Identify which cell holds the provided text, then report its [x, y] central coordinate. 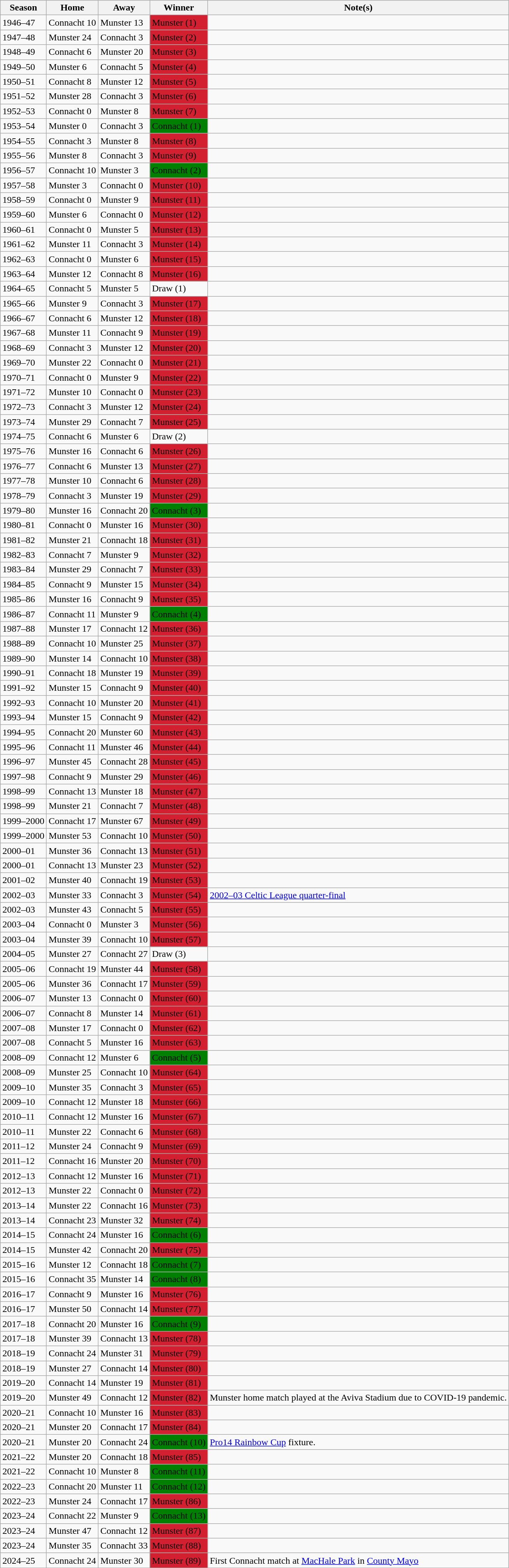
1965–66 [23, 303]
1956–57 [23, 170]
Munster (38) [179, 659]
1954–55 [23, 141]
Connacht 23 [72, 1220]
1980–81 [23, 525]
1984–85 [23, 584]
1972–73 [23, 407]
Munster (4) [179, 67]
Munster (85) [179, 1457]
Munster (27) [179, 466]
Munster (30) [179, 525]
1975–76 [23, 451]
Munster 28 [72, 96]
Munster (41) [179, 703]
Munster (20) [179, 348]
Munster (46) [179, 777]
1950–51 [23, 82]
1946–47 [23, 23]
1969–70 [23, 362]
Munster (73) [179, 1206]
Munster (43) [179, 732]
1990–91 [23, 673]
Munster (33) [179, 570]
1951–52 [23, 96]
Connacht 33 [124, 1545]
Draw (3) [179, 954]
Munster (72) [179, 1191]
Munster 49 [72, 1398]
Munster (10) [179, 185]
Connacht (1) [179, 126]
Munster (16) [179, 274]
1971–72 [23, 392]
Munster (19) [179, 333]
Munster (18) [179, 318]
1953–54 [23, 126]
Munster (52) [179, 865]
Munster (51) [179, 850]
Connacht 27 [124, 954]
1957–58 [23, 185]
Munster (81) [179, 1383]
2001–02 [23, 880]
2002–03 Celtic League quarter-final [358, 895]
Munster 60 [124, 732]
1985–86 [23, 599]
1981–82 [23, 540]
Connacht (3) [179, 510]
Munster (47) [179, 791]
Winner [179, 8]
Munster 46 [124, 747]
Munster (8) [179, 141]
Munster (5) [179, 82]
Munster (3) [179, 52]
1996–97 [23, 762]
Connacht 35 [72, 1279]
1959–60 [23, 215]
1947–48 [23, 37]
Munster 0 [72, 126]
1955–56 [23, 155]
Munster (50) [179, 836]
Munster (29) [179, 496]
Draw (2) [179, 437]
1977–78 [23, 481]
Munster (28) [179, 481]
1987–88 [23, 629]
1978–79 [23, 496]
Home [72, 8]
Connacht (10) [179, 1442]
Munster (58) [179, 969]
Munster 67 [124, 821]
1995–96 [23, 747]
Munster (60) [179, 998]
Munster (26) [179, 451]
Munster 45 [72, 762]
Season [23, 8]
1988–89 [23, 643]
Munster 40 [72, 880]
Munster (88) [179, 1545]
Munster (69) [179, 1146]
Munster (54) [179, 895]
Munster 32 [124, 1220]
Munster (84) [179, 1427]
Munster (2) [179, 37]
Draw (1) [179, 289]
Munster (66) [179, 1102]
1982–83 [23, 555]
Munster (14) [179, 244]
1960–61 [23, 230]
Munster (82) [179, 1398]
Munster (42) [179, 718]
Munster (68) [179, 1132]
Munster (17) [179, 303]
1997–98 [23, 777]
1968–69 [23, 348]
1970–71 [23, 377]
Munster (9) [179, 155]
Munster (49) [179, 821]
Connacht (6) [179, 1235]
Munster (40) [179, 688]
Munster (57) [179, 939]
Munster (6) [179, 96]
1991–92 [23, 688]
2004–05 [23, 954]
1986–87 [23, 614]
Connacht (11) [179, 1472]
Munster 30 [124, 1560]
Munster (36) [179, 629]
1976–77 [23, 466]
1994–95 [23, 732]
Munster (83) [179, 1413]
Munster (87) [179, 1531]
Munster (77) [179, 1309]
Munster (22) [179, 377]
Munster (53) [179, 880]
Munster 23 [124, 865]
Munster (21) [179, 362]
Munster (37) [179, 643]
Munster (67) [179, 1117]
Munster 47 [72, 1531]
Munster (23) [179, 392]
Munster (89) [179, 1560]
Munster (32) [179, 555]
Munster (25) [179, 422]
1974–75 [23, 437]
Munster (1) [179, 23]
1967–68 [23, 333]
Munster 42 [72, 1250]
Munster (78) [179, 1338]
Munster (75) [179, 1250]
Munster (35) [179, 599]
1948–49 [23, 52]
Connacht (13) [179, 1516]
1961–62 [23, 244]
Munster 31 [124, 1353]
Munster (24) [179, 407]
Munster (31) [179, 540]
1958–59 [23, 200]
Munster (71) [179, 1176]
Connacht (2) [179, 170]
Munster (34) [179, 584]
Munster 44 [124, 969]
Munster (80) [179, 1368]
1964–65 [23, 289]
1992–93 [23, 703]
Munster (12) [179, 215]
Munster 33 [72, 895]
Connacht 22 [72, 1516]
Munster 43 [72, 910]
Munster (65) [179, 1087]
1952–53 [23, 111]
1989–90 [23, 659]
1962–63 [23, 259]
Connacht (5) [179, 1058]
Munster 53 [72, 836]
Munster home match played at the Aviva Stadium due to COVID-19 pandemic. [358, 1398]
Connacht (4) [179, 614]
Pro14 Rainbow Cup fixture. [358, 1442]
Connacht (7) [179, 1265]
Munster (79) [179, 1353]
Munster (39) [179, 673]
Munster (76) [179, 1294]
1949–50 [23, 67]
Munster (86) [179, 1501]
Note(s) [358, 8]
Munster (48) [179, 806]
Munster (63) [179, 1043]
1973–74 [23, 422]
Connacht (12) [179, 1486]
Connacht (8) [179, 1279]
Munster (45) [179, 762]
1966–67 [23, 318]
Munster 50 [72, 1309]
Munster (15) [179, 259]
Munster (55) [179, 910]
Munster (44) [179, 747]
Munster (74) [179, 1220]
Munster (61) [179, 1013]
1979–80 [23, 510]
Away [124, 8]
Munster (13) [179, 230]
Connacht (9) [179, 1324]
1983–84 [23, 570]
Munster (11) [179, 200]
Munster (7) [179, 111]
1963–64 [23, 274]
Munster (70) [179, 1161]
1993–94 [23, 718]
2024–25 [23, 1560]
Munster (62) [179, 1028]
Munster (64) [179, 1072]
Munster (59) [179, 984]
Connacht 28 [124, 762]
First Connacht match at MacHale Park in County Mayo [358, 1560]
Munster (56) [179, 925]
